Find where the given text appears and provide that cell's center as (x, y) coordinate. 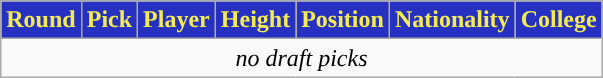
Round (41, 20)
Pick (109, 20)
College (558, 20)
no draft picks (302, 58)
Player (177, 20)
Nationality (452, 20)
Position (343, 20)
Height (255, 20)
